Output the [x, y] coordinate of the center of the cell containing the given text.  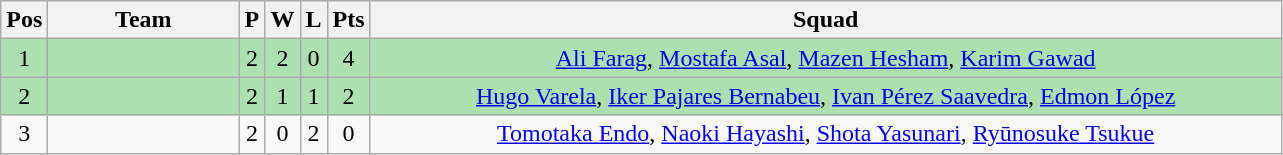
Ali Farag, Mostafa Asal, Mazen Hesham, Karim Gawad [826, 58]
Team [144, 20]
4 [348, 58]
Pos [24, 20]
Pts [348, 20]
W [282, 20]
Tomotaka Endo, Naoki Hayashi, Shota Yasunari, Ryūnosuke Tsukue [826, 134]
Squad [826, 20]
L [314, 20]
3 [24, 134]
P [252, 20]
Hugo Varela, Iker Pajares Bernabeu, Ivan Pérez Saavedra, Edmon López [826, 96]
